For the text-containing cell, return its midpoint in (X, Y) coordinate format. 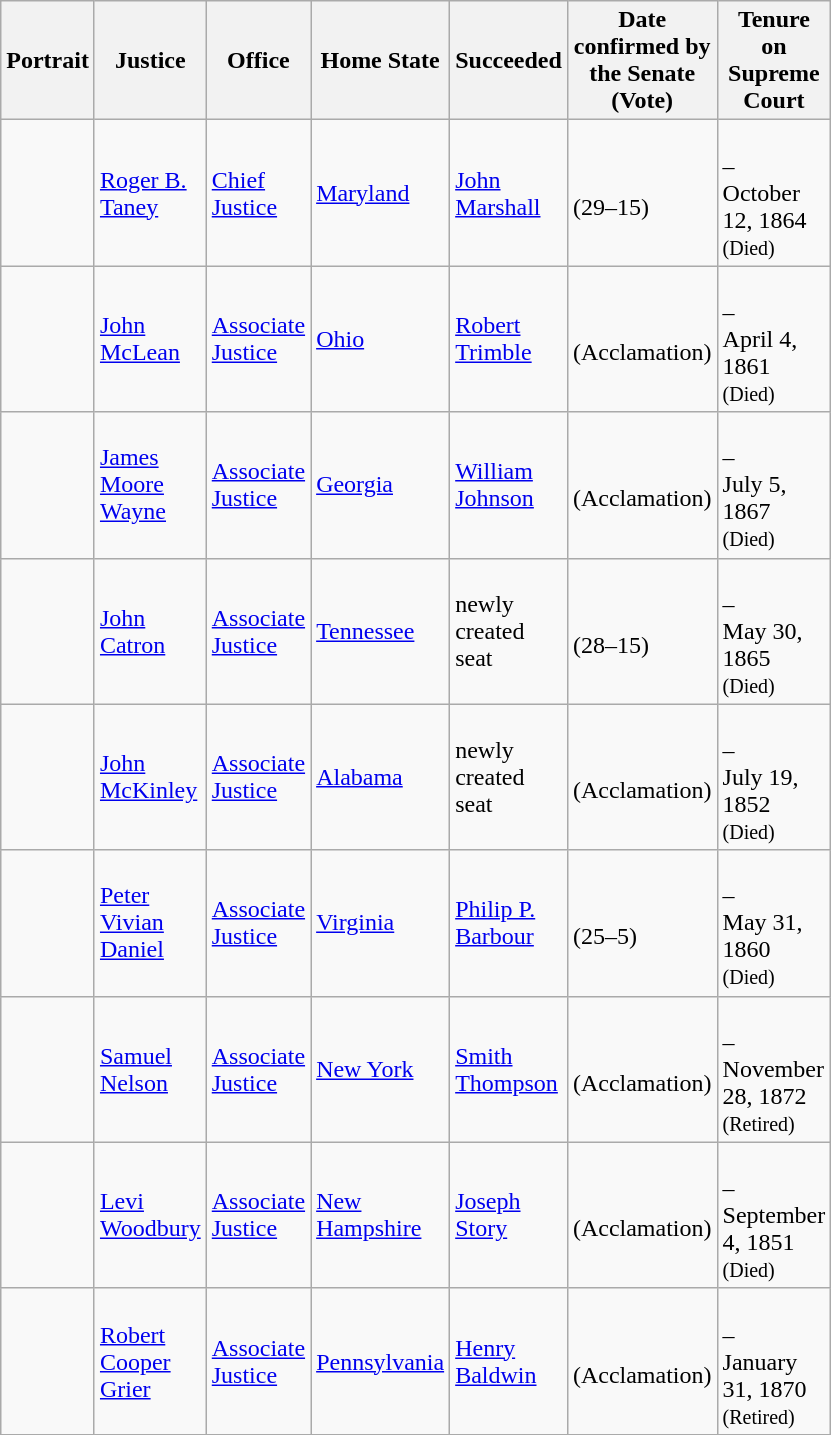
Alabama (380, 777)
Date confirmed by the Senate(Vote) (642, 60)
Tennessee (380, 631)
Virginia (380, 923)
(29–15) (642, 193)
Justice (150, 60)
Robert Cooper Grier (150, 1361)
–April 4, 1861(Died) (774, 339)
(28–15) (642, 631)
Maryland (380, 193)
John Catron (150, 631)
Home State (380, 60)
Robert Trimble (509, 339)
Joseph Story (509, 1215)
James Moore Wayne (150, 485)
–January 31, 1870(Retired) (774, 1361)
Philip P. Barbour (509, 923)
Office (258, 60)
–July 19, 1852(Died) (774, 777)
Ohio (380, 339)
William Johnson (509, 485)
Roger B. Taney (150, 193)
Chief Justice (258, 193)
Peter Vivian Daniel (150, 923)
Succeeded (509, 60)
–September 4, 1851(Died) (774, 1215)
Levi Woodbury (150, 1215)
–November 28, 1872(Retired) (774, 1069)
Portrait (48, 60)
–July 5, 1867(Died) (774, 485)
John Marshall (509, 193)
Tenure on Supreme Court (774, 60)
(25–5) (642, 923)
John McLean (150, 339)
–May 31, 1860(Died) (774, 923)
New Hampshire (380, 1215)
–October 12, 1864(Died) (774, 193)
Pennsylvania (380, 1361)
–May 30, 1865(Died) (774, 631)
New York (380, 1069)
Henry Baldwin (509, 1361)
Samuel Nelson (150, 1069)
Smith Thompson (509, 1069)
Georgia (380, 485)
John McKinley (150, 777)
